Return (x, y) of the center of cell containing provided text 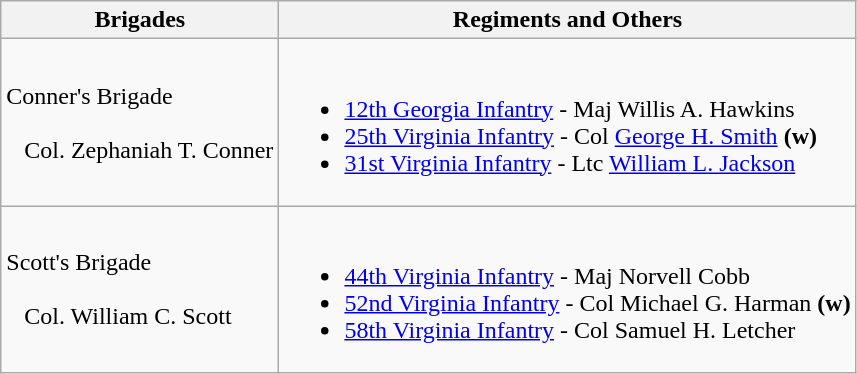
Brigades (140, 20)
Conner's Brigade Col. Zephaniah T. Conner (140, 122)
12th Georgia Infantry - Maj Willis A. Hawkins25th Virginia Infantry - Col George H. Smith (w)31st Virginia Infantry - Ltc William L. Jackson (568, 122)
Regiments and Others (568, 20)
44th Virginia Infantry - Maj Norvell Cobb52nd Virginia Infantry - Col Michael G. Harman (w)58th Virginia Infantry - Col Samuel H. Letcher (568, 290)
Scott's Brigade Col. William C. Scott (140, 290)
